Identify which cell holds the provided text, then report its (X, Y) central coordinate. 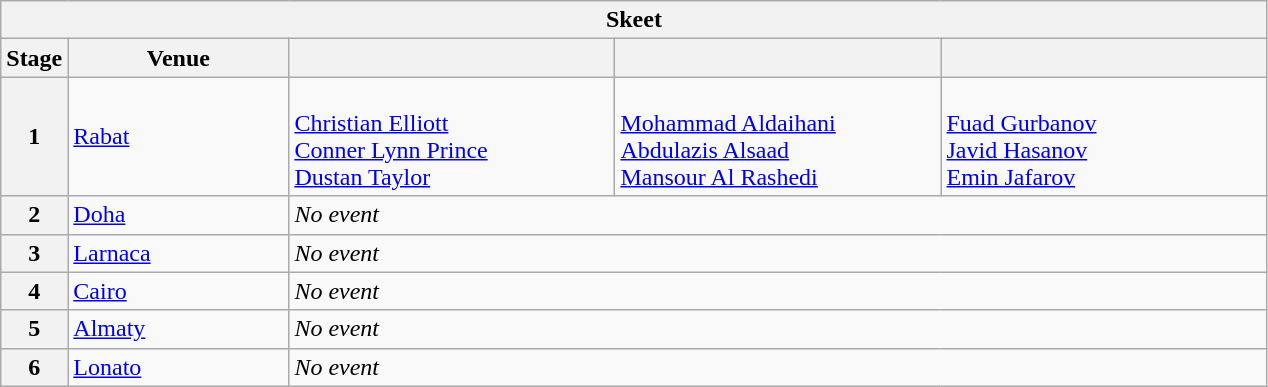
Almaty (178, 329)
Lonato (178, 367)
Venue (178, 58)
4 (34, 291)
2 (34, 215)
Christian Elliott Conner Lynn Prince Dustan Taylor (452, 136)
Mohammad Aldaihani Abdulazis Alsaad Mansour Al Rashedi (778, 136)
Doha (178, 215)
Larnaca (178, 253)
Rabat (178, 136)
6 (34, 367)
Fuad Gurbanov Javid Hasanov Emin Jafarov (1104, 136)
Skeet (634, 20)
3 (34, 253)
Cairo (178, 291)
5 (34, 329)
Stage (34, 58)
1 (34, 136)
